Find where the given text appears and provide that cell's center as [X, Y] coordinate. 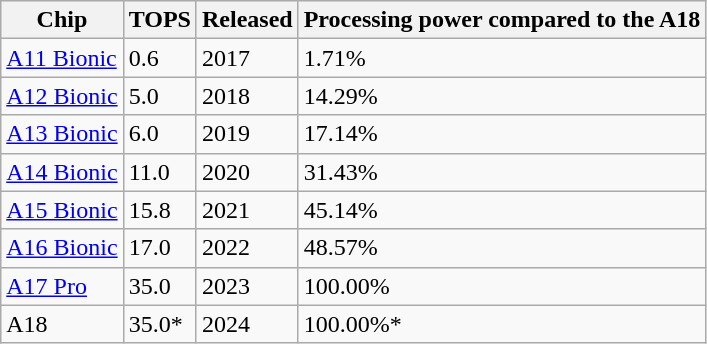
17.14% [502, 134]
2022 [247, 248]
2023 [247, 286]
2019 [247, 134]
2020 [247, 172]
100.00%* [502, 324]
A18 [62, 324]
100.00% [502, 286]
14.29% [502, 96]
A14 Bionic [62, 172]
15.8 [160, 210]
6.0 [160, 134]
Chip [62, 20]
1.71% [502, 58]
2024 [247, 324]
A13 Bionic [62, 134]
Processing power compared to the A18 [502, 20]
A12 Bionic [62, 96]
A11 Bionic [62, 58]
31.43% [502, 172]
A17 Pro [62, 286]
TOPS [160, 20]
11.0 [160, 172]
35.0 [160, 286]
Released [247, 20]
0.6 [160, 58]
17.0 [160, 248]
5.0 [160, 96]
A16 Bionic [62, 248]
45.14% [502, 210]
2018 [247, 96]
A15 Bionic [62, 210]
48.57% [502, 248]
2021 [247, 210]
2017 [247, 58]
35.0* [160, 324]
